Return the [x, y] coordinate for the center point of the cell that contains the specified text.  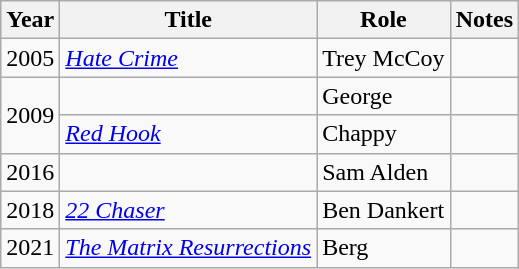
Title [188, 20]
2018 [30, 210]
Ben Dankert [384, 210]
Berg [384, 248]
22 Chaser [188, 210]
Sam Alden [384, 172]
2016 [30, 172]
2021 [30, 248]
Chappy [384, 134]
Hate Crime [188, 58]
Notes [484, 20]
Year [30, 20]
The Matrix Resurrections [188, 248]
Trey McCoy [384, 58]
Role [384, 20]
2009 [30, 115]
2005 [30, 58]
George [384, 96]
Red Hook [188, 134]
